Locate the cell with the specified text and output its [x, y] center coordinate. 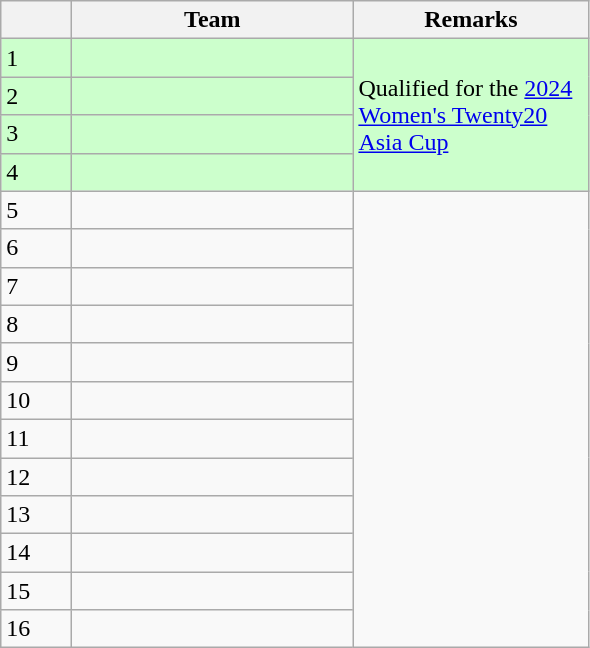
10 [36, 400]
16 [36, 629]
6 [36, 248]
Qualified for the 2024 Women's Twenty20 Asia Cup [471, 115]
Remarks [471, 20]
8 [36, 324]
9 [36, 362]
13 [36, 515]
Team [212, 20]
12 [36, 477]
4 [36, 172]
7 [36, 286]
5 [36, 210]
2 [36, 96]
14 [36, 553]
15 [36, 591]
3 [36, 134]
1 [36, 58]
11 [36, 438]
